Extract the [X, Y] coordinate from the center of the cell holding the provided text.  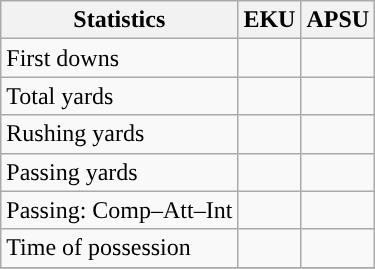
Passing yards [120, 172]
Rushing yards [120, 134]
Total yards [120, 96]
APSU [338, 20]
Statistics [120, 20]
Time of possession [120, 248]
First downs [120, 58]
Passing: Comp–Att–Int [120, 210]
EKU [270, 20]
